Search for the cell housing the specified text and yield its [x, y] center coordinate. 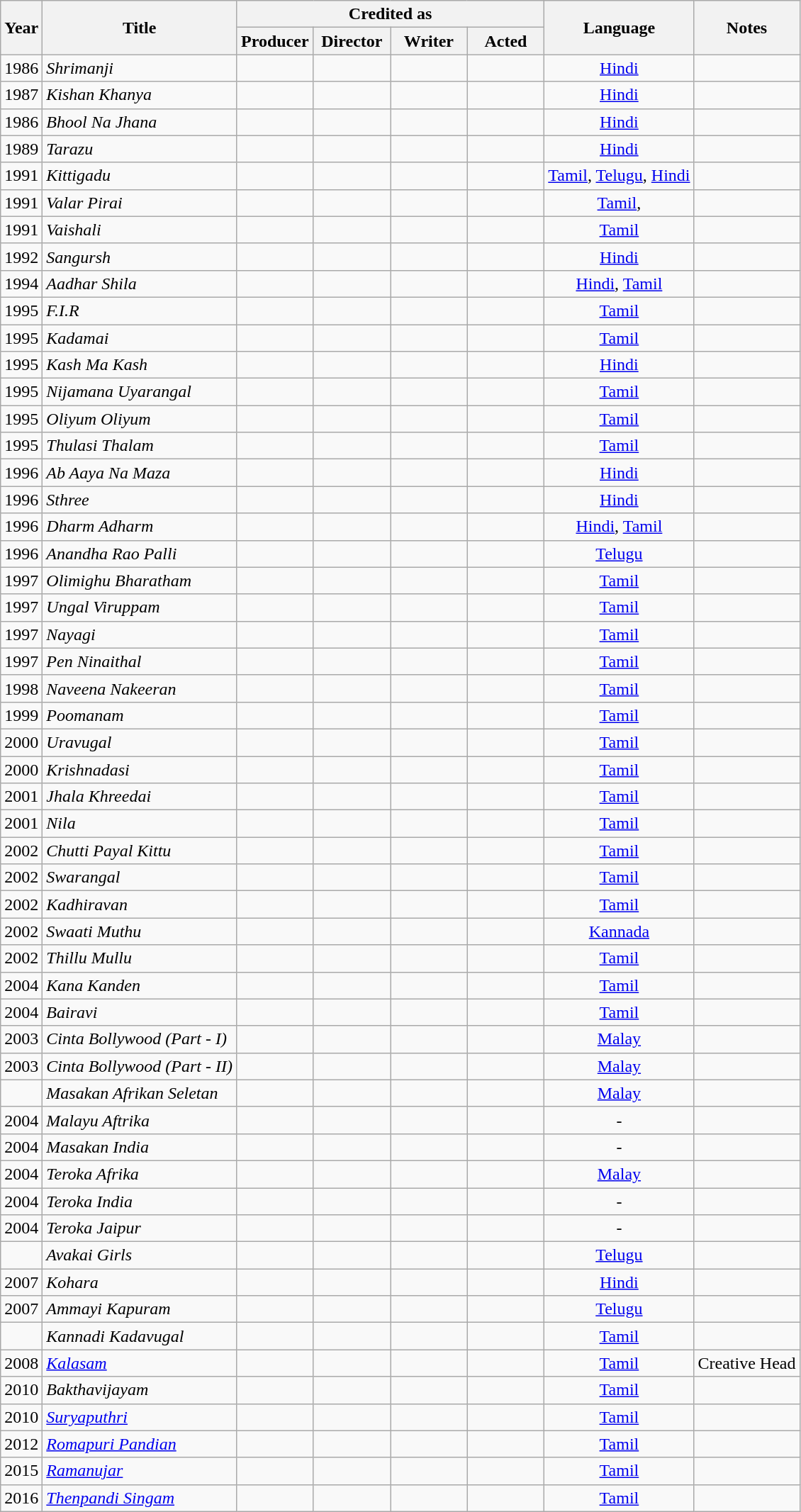
2015 [21, 1471]
Credited as [391, 14]
Bakthavijayam [140, 1390]
Cinta Bollywood (Part - I) [140, 1039]
1999 [21, 715]
Vaishali [140, 230]
Nijamana Uyarangal [140, 392]
Anandha Rao Palli [140, 554]
Jhala Khreedai [140, 797]
Producer [275, 41]
2012 [21, 1444]
Teroka Afrika [140, 1174]
Uravugal [140, 742]
Malayu Aftrika [140, 1120]
1994 [21, 284]
Language [620, 28]
Ramanujar [140, 1471]
Ammayi Kapuram [140, 1309]
Shrimanji [140, 68]
Sangursh [140, 257]
Bhool Na Jhana [140, 122]
Teroka India [140, 1202]
Creative Head [747, 1363]
Kash Ma Kash [140, 365]
Thenpandi Singam [140, 1498]
Nayagi [140, 634]
Acted [506, 41]
Kannadi Kadavugal [140, 1336]
Valar Pirai [140, 203]
Pen Ninaithal [140, 661]
Ungal Viruppam [140, 607]
1987 [21, 95]
Ab Aaya Na Maza [140, 473]
Kishan Khanya [140, 95]
Nila [140, 824]
1989 [21, 149]
Tamil, Telugu, Hindi [620, 176]
Naveena Nakeeran [140, 688]
Kana Kanden [140, 985]
Masakan Afrikan Seletan [140, 1093]
Sthree [140, 500]
Year [21, 28]
Dharm Adharm [140, 527]
Krishnadasi [140, 769]
Kohara [140, 1282]
Director [352, 41]
Masakan India [140, 1147]
Tamil, [620, 203]
Notes [747, 28]
Kalasam [140, 1363]
2008 [21, 1363]
Cinta Bollywood (Part - II) [140, 1066]
Chutti Payal Kittu [140, 851]
Aadhar Shila [140, 284]
1992 [21, 257]
Writer [430, 41]
Oliyum Oliyum [140, 419]
Romapuri Pandian [140, 1444]
Kadamai [140, 338]
1998 [21, 688]
Kittigadu [140, 176]
Thillu Mullu [140, 958]
Poomanam [140, 715]
Kannada [620, 931]
Title [140, 28]
Swaati Muthu [140, 931]
F.I.R [140, 310]
Kadhiravan [140, 905]
Swarangal [140, 878]
Avakai Girls [140, 1255]
Teroka Jaipur [140, 1228]
Thulasi Thalam [140, 446]
Bairavi [140, 1012]
Tarazu [140, 149]
2016 [21, 1498]
Suryaputhri [140, 1417]
Olimighu Bharatham [140, 581]
